For the text-containing cell, return its midpoint in [x, y] coordinate format. 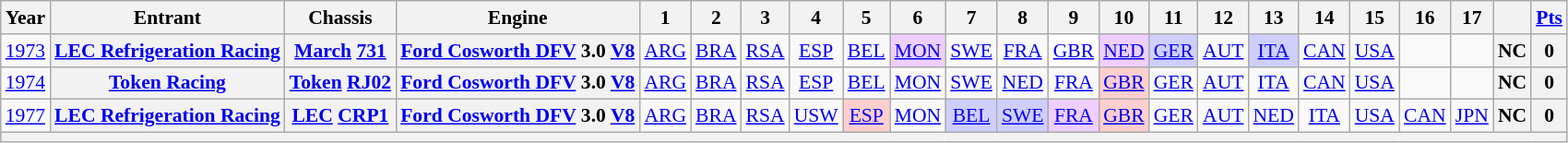
1974 [26, 83]
13 [1273, 18]
10 [1123, 18]
1973 [26, 51]
1977 [26, 116]
Engine [517, 18]
4 [816, 18]
5 [867, 18]
15 [1374, 18]
Entrant [168, 18]
2 [716, 18]
USW [816, 116]
16 [1425, 18]
Token Racing [168, 83]
Token RJ02 [340, 83]
Chassis [340, 18]
8 [1023, 18]
14 [1324, 18]
JPN [1472, 116]
LEC CRP1 [340, 116]
March 731 [340, 51]
11 [1173, 18]
7 [971, 18]
Year [26, 18]
12 [1223, 18]
Pts [1550, 18]
1 [665, 18]
17 [1472, 18]
6 [919, 18]
9 [1074, 18]
3 [766, 18]
